Capture the cell that displays the provided text and extract its (X, Y) central coordinate. 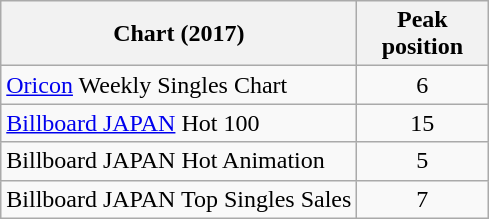
Oricon Weekly Singles Chart (179, 85)
6 (422, 85)
Billboard JAPAN Hot 100 (179, 123)
5 (422, 161)
15 (422, 123)
Chart (2017) (179, 34)
7 (422, 199)
Peak position (422, 34)
Billboard JAPAN Top Singles Sales (179, 199)
Billboard JAPAN Hot Animation (179, 161)
